Detect which cell encompasses the target text, then output its (X, Y) center coordinate. 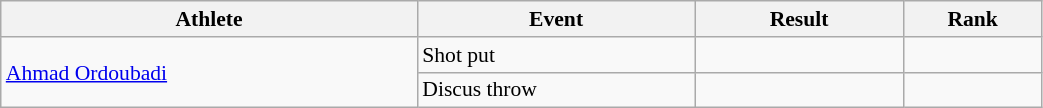
Rank (972, 19)
Ahmad Ordoubadi (210, 72)
Discus throw (556, 90)
Athlete (210, 19)
Shot put (556, 55)
Result (799, 19)
Event (556, 19)
